Identify which cell holds the provided text, then report its [x, y] central coordinate. 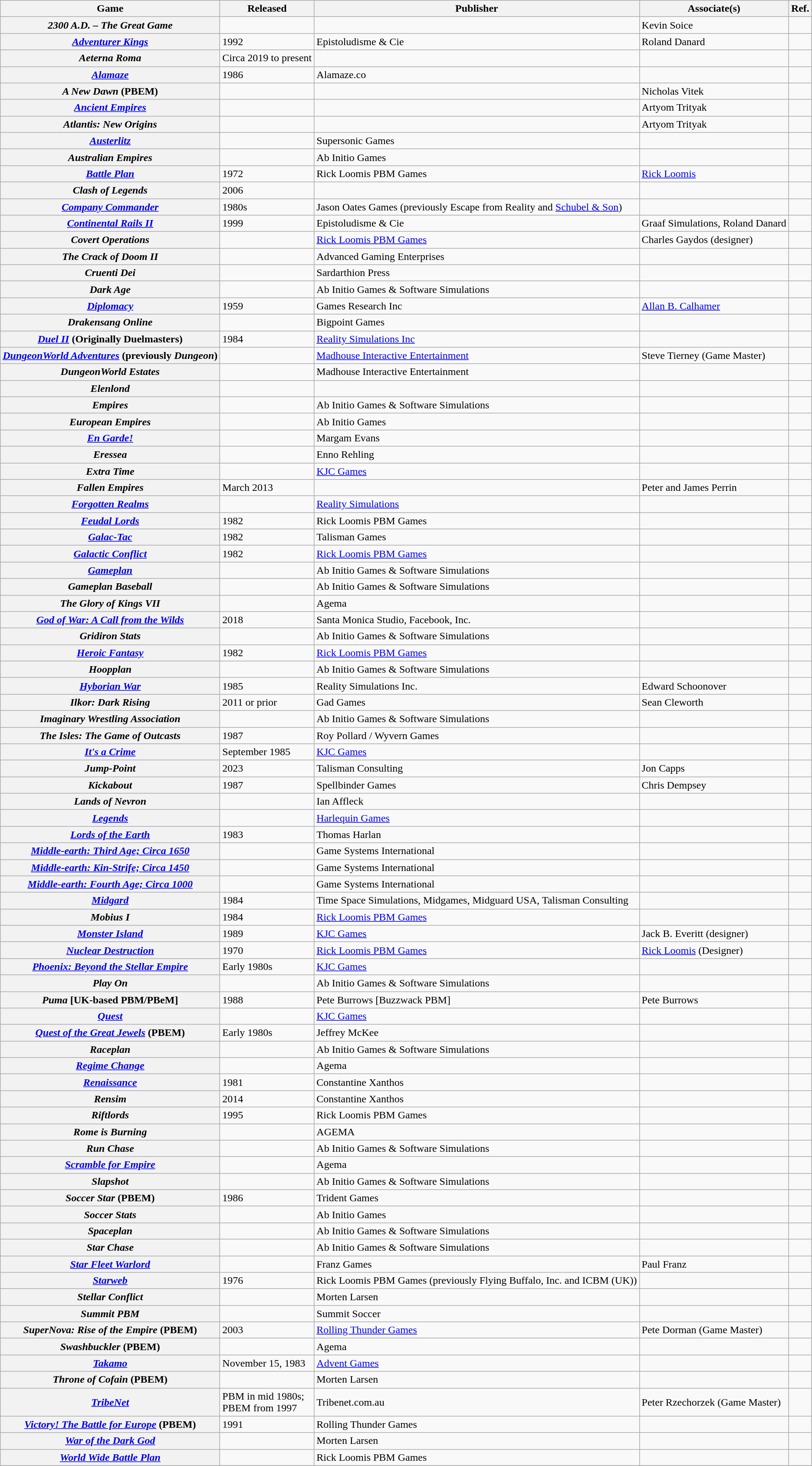
Victory! The Battle for Europe (PBEM) [110, 1424]
Raceplan [110, 1049]
Roy Pollard / Wyvern Games [477, 736]
Talisman Consulting [477, 769]
Rensim [110, 1099]
Scramble for Empire [110, 1165]
Hyborian War [110, 686]
Puma [UK-based PBM/PBeM] [110, 999]
Swashbuckler (PBEM) [110, 1347]
The Isles: The Game of Outcasts [110, 736]
1995 [267, 1115]
Battle Plan [110, 174]
Paul Franz [714, 1264]
Bigpoint Games [477, 322]
PBM in mid 1980s; PBEM from 1997 [267, 1402]
Middle-earth: Fourth Age; Circa 1000 [110, 884]
Middle-earth: Third Age; Circa 1650 [110, 851]
Jon Capps [714, 769]
Quest [110, 1016]
Jason Oates Games (previously Escape from Reality and Schubel & Son) [477, 207]
Harlequin Games [477, 818]
Heroic Fantasy [110, 653]
Elenlond [110, 388]
Summit PBM [110, 1314]
Spaceplan [110, 1231]
Clash of Legends [110, 190]
Gad Games [477, 702]
Summit Soccer [477, 1314]
Eressea [110, 454]
Cruenti Dei [110, 273]
Margam Evans [477, 438]
Ilkor: Dark Rising [110, 702]
2003 [267, 1330]
A New Dawn (PBEM) [110, 91]
God of War: A Call from the Wilds [110, 620]
Rick Loomis (Designer) [714, 950]
Phoenix: Beyond the Stellar Empire [110, 966]
Throne of Cofain (PBEM) [110, 1380]
Duel II (Originally Duelmasters) [110, 339]
Middle-earth: Kin-Strife; Circa 1450 [110, 868]
Nuclear Destruction [110, 950]
Reality Simulations Inc [477, 339]
Galac-Tac [110, 537]
Takamo [110, 1363]
Roland Danard [714, 42]
1989 [267, 934]
SuperNova: Rise of the Empire (PBEM) [110, 1330]
Rick Loomis PBM Games (previously Flying Buffalo, Inc. and ICBM (UK)) [477, 1281]
Thomas Harlan [477, 835]
Advent Games [477, 1363]
Midgard [110, 901]
Imaginary Wrestling Association [110, 719]
Alamaze.co [477, 75]
Slapshot [110, 1181]
Sardarthion Press [477, 273]
Game [110, 9]
Time Space Simulations, Midgames, Midguard USA, Talisman Consulting [477, 901]
Drakensang Online [110, 322]
1988 [267, 999]
Peter and James Perrin [714, 488]
Lords of the Earth [110, 835]
Trident Games [477, 1198]
September 1985 [267, 752]
Dark Age [110, 289]
Lands of Nevron [110, 802]
Ancient Empires [110, 108]
AGEMA [477, 1132]
Atlantis: New Origins [110, 124]
Kevin Soice [714, 25]
Gridiron Stats [110, 636]
It's a Crime [110, 752]
1972 [267, 174]
Kickabout [110, 785]
TribeNet [110, 1402]
Graaf Simulations, Roland Danard [714, 224]
Publisher [477, 9]
Steve Tierney (Game Master) [714, 355]
En Garde! [110, 438]
Advanced Gaming Enterprises [477, 256]
Legends [110, 818]
Soccer Star (PBEM) [110, 1198]
Reality Simulations Inc. [477, 686]
November 15, 1983 [267, 1363]
DungeonWorld Estates [110, 372]
Empires [110, 405]
Ian Affleck [477, 802]
Stellar Conflict [110, 1297]
Forgotten Realms [110, 504]
Jeffrey McKee [477, 1033]
Quest of the Great Jewels (PBEM) [110, 1033]
Jump-Point [110, 769]
War of the Dark God [110, 1441]
Pete Burrows [Buzzwack PBM] [477, 999]
Tribenet.com.au [477, 1402]
World Wide Battle Plan [110, 1457]
Galactic Conflict [110, 554]
Sean Cleworth [714, 702]
Charles Gaydos (designer) [714, 240]
2014 [267, 1099]
Covert Operations [110, 240]
Austerlitz [110, 141]
2023 [267, 769]
Continental Rails II [110, 224]
Pete Burrows [714, 999]
Gameplan [110, 570]
Reality Simulations [477, 504]
The Crack of Doom II [110, 256]
Australian Empires [110, 157]
1959 [267, 306]
Santa Monica Studio, Facebook, Inc. [477, 620]
Pete Dorman (Game Master) [714, 1330]
1985 [267, 686]
Aeterna Roma [110, 58]
Released [267, 9]
DungeonWorld Adventures (previously Dungeon) [110, 355]
Spellbinder Games [477, 785]
Feudal Lords [110, 521]
1999 [267, 224]
Renaissance [110, 1082]
Regime Change [110, 1066]
1976 [267, 1281]
Adventurer Kings [110, 42]
Starweb [110, 1281]
Peter Rzechorzek (Game Master) [714, 1402]
Fallen Empires [110, 488]
Star Fleet Warlord [110, 1264]
Hoopplan [110, 669]
Talisman Games [477, 537]
2300 A.D. – The Great Game [110, 25]
European Empires [110, 421]
Circa 2019 to present [267, 58]
Mobius I [110, 917]
Supersonic Games [477, 141]
Riftlords [110, 1115]
2011 or prior [267, 702]
Star Chase [110, 1247]
Chris Dempsey [714, 785]
Nicholas Vitek [714, 91]
1992 [267, 42]
Jack B. Everitt (designer) [714, 934]
Rick Loomis [714, 174]
Monster Island [110, 934]
Run Chase [110, 1148]
Edward Schoonover [714, 686]
Gameplan Baseball [110, 587]
2018 [267, 620]
Company Commander [110, 207]
1981 [267, 1082]
Games Research Inc [477, 306]
1970 [267, 950]
Ref. [800, 9]
1983 [267, 835]
Allan B. Calhamer [714, 306]
The Glory of Kings VII [110, 603]
Alamaze [110, 75]
Enno Rehling [477, 454]
Franz Games [477, 1264]
Associate(s) [714, 9]
1980s [267, 207]
Rome is Burning [110, 1132]
2006 [267, 190]
Extra Time [110, 471]
Play On [110, 983]
March 2013 [267, 488]
Diplomacy [110, 306]
Soccer Stats [110, 1214]
1991 [267, 1424]
